Return (X, Y) of the center of cell containing provided text 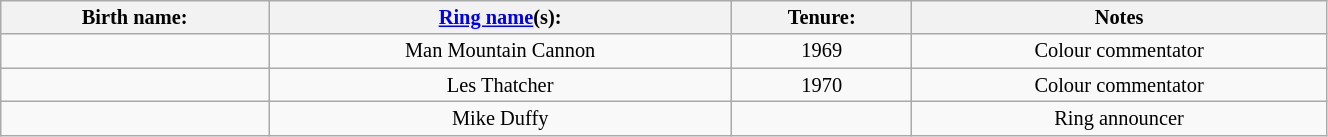
Ring announcer (1120, 118)
Ring name(s): (500, 17)
Birth name: (135, 17)
Man Mountain Cannon (500, 51)
Les Thatcher (500, 85)
1970 (822, 85)
Tenure: (822, 17)
Mike Duffy (500, 118)
1969 (822, 51)
Notes (1120, 17)
